For the text-containing cell, return its midpoint in [x, y] coordinate format. 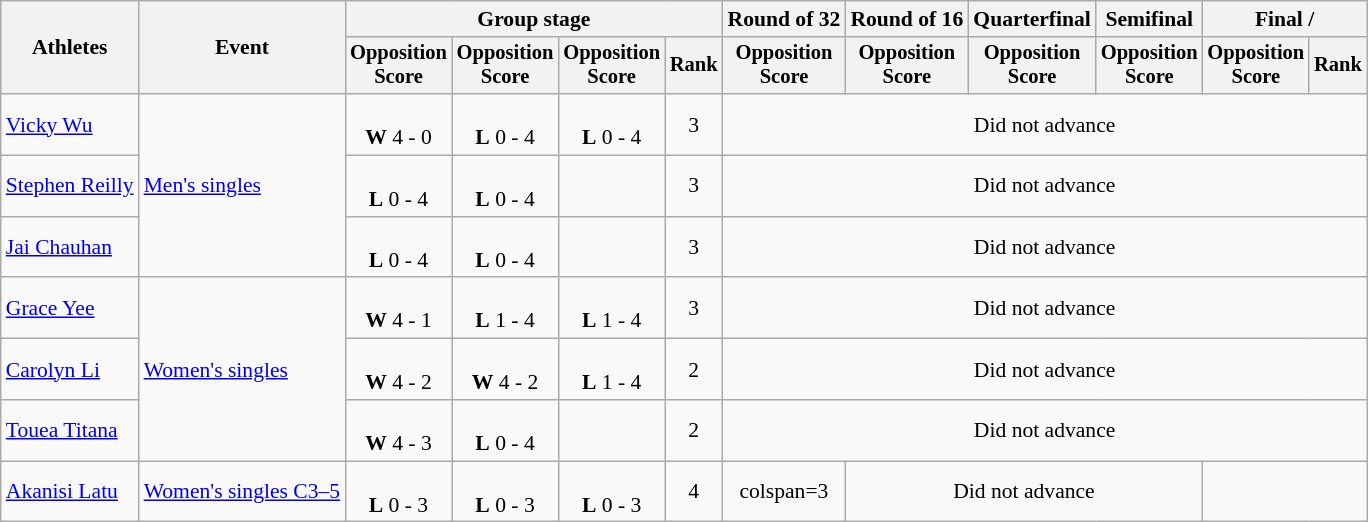
W 4 - 3 [398, 430]
Akanisi Latu [70, 492]
Round of 32 [784, 19]
Round of 16 [906, 19]
Stephen Reilly [70, 186]
Jai Chauhan [70, 248]
Final / [1285, 19]
Vicky Wu [70, 124]
4 [694, 492]
Carolyn Li [70, 370]
Athletes [70, 48]
W 4 - 1 [398, 308]
Women's singles [242, 370]
Quarterfinal [1032, 19]
Women's singles C3–5 [242, 492]
W 4 - 0 [398, 124]
colspan=3 [784, 492]
Men's singles [242, 186]
Touea Titana [70, 430]
Group stage [534, 19]
Grace Yee [70, 308]
Semifinal [1150, 19]
Event [242, 48]
